Output the [x, y] coordinate of the center of the cell containing the given text.  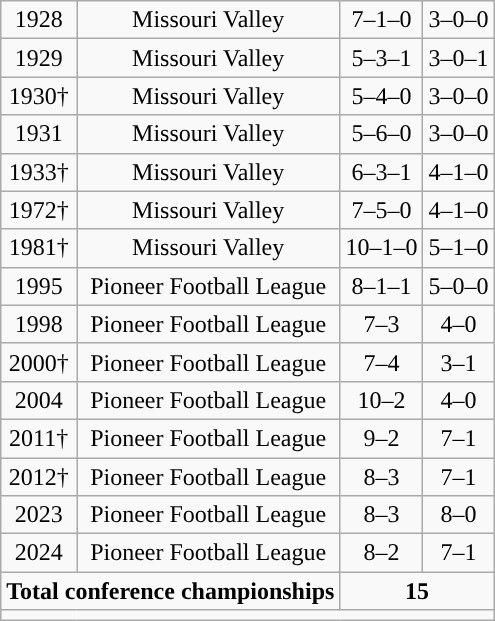
3–1 [458, 362]
5–6–0 [382, 134]
9–2 [382, 438]
7–5–0 [382, 210]
5–0–0 [458, 286]
5–3–1 [382, 58]
7–1–0 [382, 20]
1981† [39, 248]
1972† [39, 210]
15 [417, 591]
10–2 [382, 400]
2004 [39, 400]
1998 [39, 324]
3–0–1 [458, 58]
2012† [39, 477]
2000† [39, 362]
5–4–0 [382, 96]
10–1–0 [382, 248]
1928 [39, 20]
1995 [39, 286]
1933† [39, 172]
8–0 [458, 515]
8–1–1 [382, 286]
7–4 [382, 362]
7–3 [382, 324]
2023 [39, 515]
5–1–0 [458, 248]
6–3–1 [382, 172]
Total conference championships [170, 591]
2011† [39, 438]
2024 [39, 553]
8–2 [382, 553]
1929 [39, 58]
1931 [39, 134]
1930† [39, 96]
